Detect which cell encompasses the target text, then output its (X, Y) center coordinate. 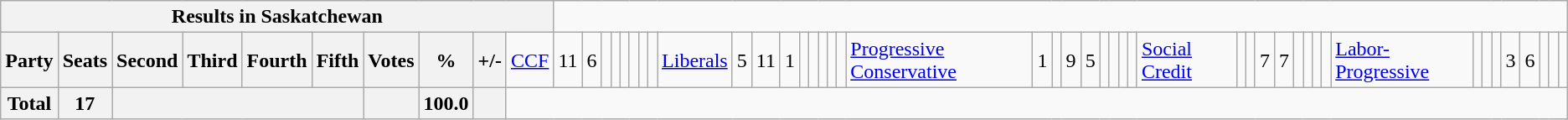
Labor-Progressive (1402, 60)
Social Credit (1186, 60)
Third (213, 60)
9 (1070, 60)
Results in Saskatchewan (277, 17)
Second (147, 60)
100.0 (446, 103)
Total (29, 103)
+/- (489, 60)
Progressive Conservative (940, 60)
CCF (529, 60)
Fifth (338, 60)
Seats (85, 60)
Fourth (276, 60)
3 (1511, 60)
% (446, 60)
Votes (391, 60)
Liberals (695, 60)
Party (29, 60)
17 (85, 103)
